For the text-containing cell, return its midpoint in [x, y] coordinate format. 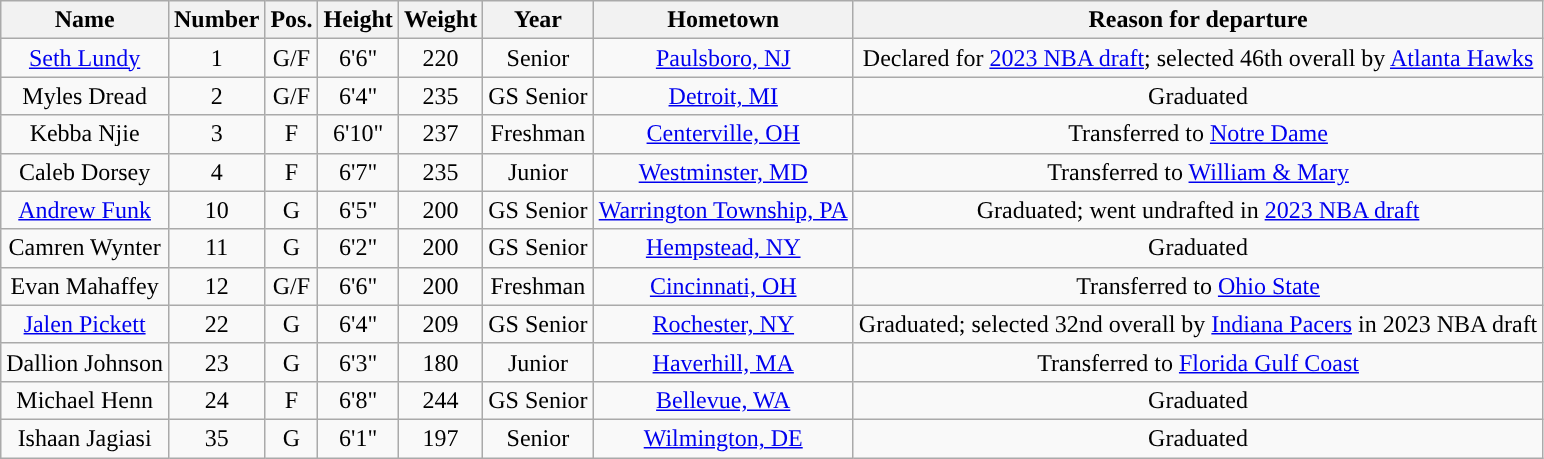
2 [216, 96]
Caleb Dorsey [85, 172]
Jalen Pickett [85, 324]
Year [538, 20]
Ishaan Jagiasi [85, 438]
23 [216, 362]
Detroit, MI [723, 96]
197 [440, 438]
12 [216, 286]
Kebba Njie [85, 134]
Bellevue, WA [723, 400]
6'7" [358, 172]
35 [216, 438]
6'2" [358, 248]
Evan Mahaffey [85, 286]
Height [358, 20]
Warrington Township, PA [723, 210]
11 [216, 248]
Wilmington, DE [723, 438]
22 [216, 324]
6'10" [358, 134]
Pos. [292, 20]
Number [216, 20]
180 [440, 362]
6'1" [358, 438]
Paulsboro, NJ [723, 58]
Graduated; selected 32nd overall by Indiana Pacers in 2023 NBA draft [1198, 324]
4 [216, 172]
Graduated; went undrafted in 2023 NBA draft [1198, 210]
10 [216, 210]
6'3" [358, 362]
Dallion Johnson [85, 362]
Michael Henn [85, 400]
Hometown [723, 20]
Centerville, OH [723, 134]
Cincinnati, OH [723, 286]
Transferred to Florida Gulf Coast [1198, 362]
3 [216, 134]
Transferred to Ohio State [1198, 286]
Haverhill, MA [723, 362]
Reason for departure [1198, 20]
Hempstead, NY [723, 248]
Westminster, MD [723, 172]
237 [440, 134]
Andrew Funk [85, 210]
Weight [440, 20]
209 [440, 324]
Rochester, NY [723, 324]
Seth Lundy [85, 58]
244 [440, 400]
Camren Wynter [85, 248]
Transferred to Notre Dame [1198, 134]
24 [216, 400]
Declared for 2023 NBA draft; selected 46th overall by Atlanta Hawks [1198, 58]
1 [216, 58]
Transferred to William & Mary [1198, 172]
6'8" [358, 400]
Name [85, 20]
Myles Dread [85, 96]
220 [440, 58]
6'5" [358, 210]
